Scan for the cell matching the given text and deliver its (x, y) coordinate at center. 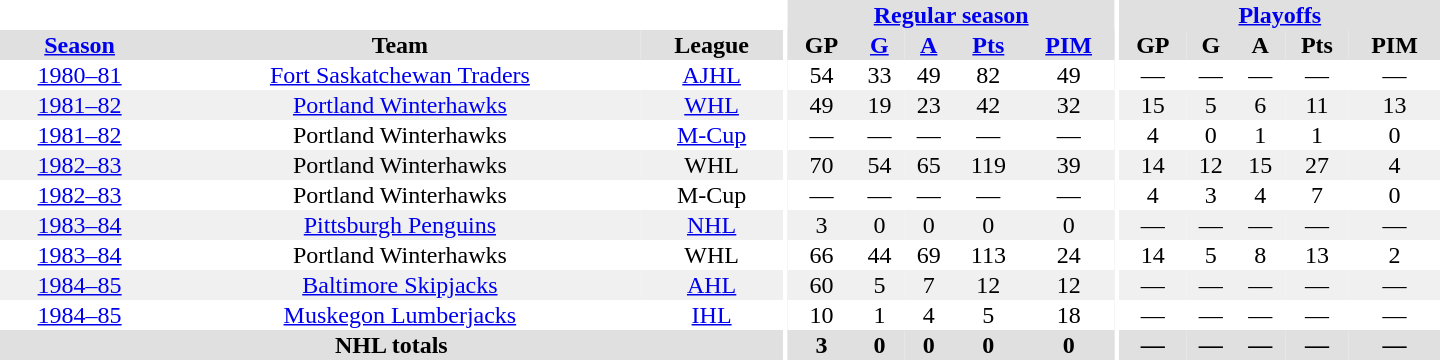
League (712, 45)
6 (1260, 105)
Playoffs (1280, 15)
AJHL (712, 75)
Team (400, 45)
10 (821, 315)
Regular season (951, 15)
70 (821, 165)
18 (1068, 315)
NHL (712, 225)
27 (1317, 165)
1980–81 (80, 75)
44 (880, 255)
42 (988, 105)
69 (928, 255)
33 (880, 75)
Season (80, 45)
AHL (712, 285)
Muskegon Lumberjacks (400, 315)
39 (1068, 165)
65 (928, 165)
19 (880, 105)
8 (1260, 255)
Baltimore Skipjacks (400, 285)
32 (1068, 105)
IHL (712, 315)
60 (821, 285)
82 (988, 75)
Pittsburgh Penguins (400, 225)
113 (988, 255)
24 (1068, 255)
Fort Saskatchewan Traders (400, 75)
2 (1394, 255)
66 (821, 255)
11 (1317, 105)
119 (988, 165)
23 (928, 105)
NHL totals (392, 345)
